Pinpoint the cell where the given text exists, returning its (X, Y) midpoint coordinate. 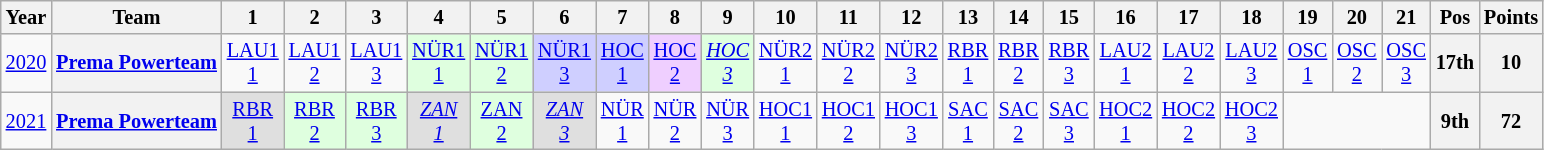
Points (1511, 17)
2021 (26, 121)
HOC2 (676, 63)
3 (376, 17)
NÜR1 (622, 121)
NÜR22 (848, 63)
2020 (26, 63)
6 (564, 17)
ZAN3 (564, 121)
Team (136, 17)
NÜR2 (676, 121)
OSC1 (1308, 63)
1 (253, 17)
9 (728, 17)
HOC12 (848, 121)
ZAN1 (438, 121)
9th (1455, 121)
HOC22 (1188, 121)
8 (676, 17)
21 (1406, 17)
16 (1126, 17)
Year (26, 17)
ZAN2 (502, 121)
NÜR11 (438, 63)
17 (1188, 17)
LAU22 (1188, 63)
Pos (1455, 17)
14 (1018, 17)
13 (968, 17)
HOC3 (728, 63)
7 (622, 17)
LAU21 (1126, 63)
11 (848, 17)
HOC23 (1252, 121)
LAU12 (315, 63)
SAC2 (1018, 121)
HOC21 (1126, 121)
19 (1308, 17)
LAU13 (376, 63)
4 (438, 17)
15 (1069, 17)
NÜR3 (728, 121)
HOC13 (912, 121)
2 (315, 17)
SAC3 (1069, 121)
NÜR23 (912, 63)
72 (1511, 121)
OSC2 (1356, 63)
NÜR12 (502, 63)
HOC11 (786, 121)
18 (1252, 17)
LAU11 (253, 63)
NÜR21 (786, 63)
LAU23 (1252, 63)
12 (912, 17)
SAC1 (968, 121)
HOC1 (622, 63)
OSC3 (1406, 63)
20 (1356, 17)
17th (1455, 63)
5 (502, 17)
NÜR13 (564, 63)
